Scan for the cell matching the given text and deliver its (x, y) coordinate at center. 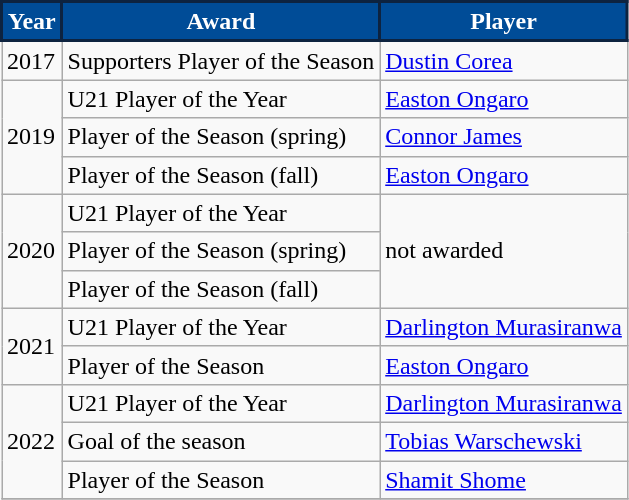
2020 (32, 251)
2021 (32, 346)
Player (504, 22)
2017 (32, 60)
Award (221, 22)
Dustin Corea (504, 60)
2022 (32, 441)
2019 (32, 137)
Goal of the season (221, 441)
not awarded (504, 251)
Tobias Warschewski (504, 441)
Supporters Player of the Season (221, 60)
Year (32, 22)
Connor James (504, 137)
Shamit Shome (504, 479)
